Locate the cell with the specified text and output its (X, Y) center coordinate. 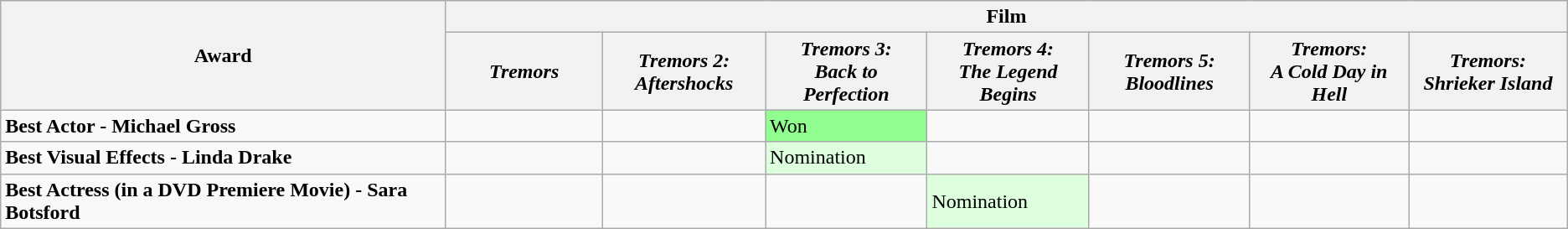
Tremors: Shrieker Island (1488, 71)
Won (846, 126)
Tremors: A Cold Day in Hell (1329, 71)
Tremors 3: Back to Perfection (846, 71)
Award (223, 55)
Best Visual Effects - Linda Drake (223, 158)
Film (1007, 17)
Tremors (524, 71)
Tremors 5: Bloodlines (1169, 71)
Best Actress (in a DVD Premiere Movie) - Sara Botsford (223, 201)
Tremors 2: Aftershocks (684, 71)
Tremors 4: The Legend Begins (1008, 71)
Best Actor - Michael Gross (223, 126)
